From the cell containing the given text, extract its center point as (x, y) coordinate. 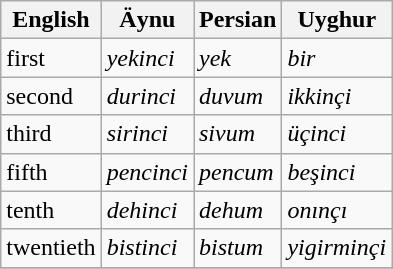
yigirminçi (337, 248)
third (51, 134)
dehinci (147, 210)
English (51, 20)
second (51, 96)
bistinci (147, 248)
Persian (238, 20)
yekinci (147, 58)
dehum (238, 210)
sirinci (147, 134)
yek (238, 58)
ikkinçi (337, 96)
pencinci (147, 172)
Äynu (147, 20)
pencum (238, 172)
beşinci (337, 172)
üçinci (337, 134)
twentieth (51, 248)
Uyghur (337, 20)
onınçı (337, 210)
bir (337, 58)
durinci (147, 96)
bistum (238, 248)
duvum (238, 96)
tenth (51, 210)
first (51, 58)
sivum (238, 134)
fifth (51, 172)
